Capture the cell that displays the provided text and extract its (X, Y) central coordinate. 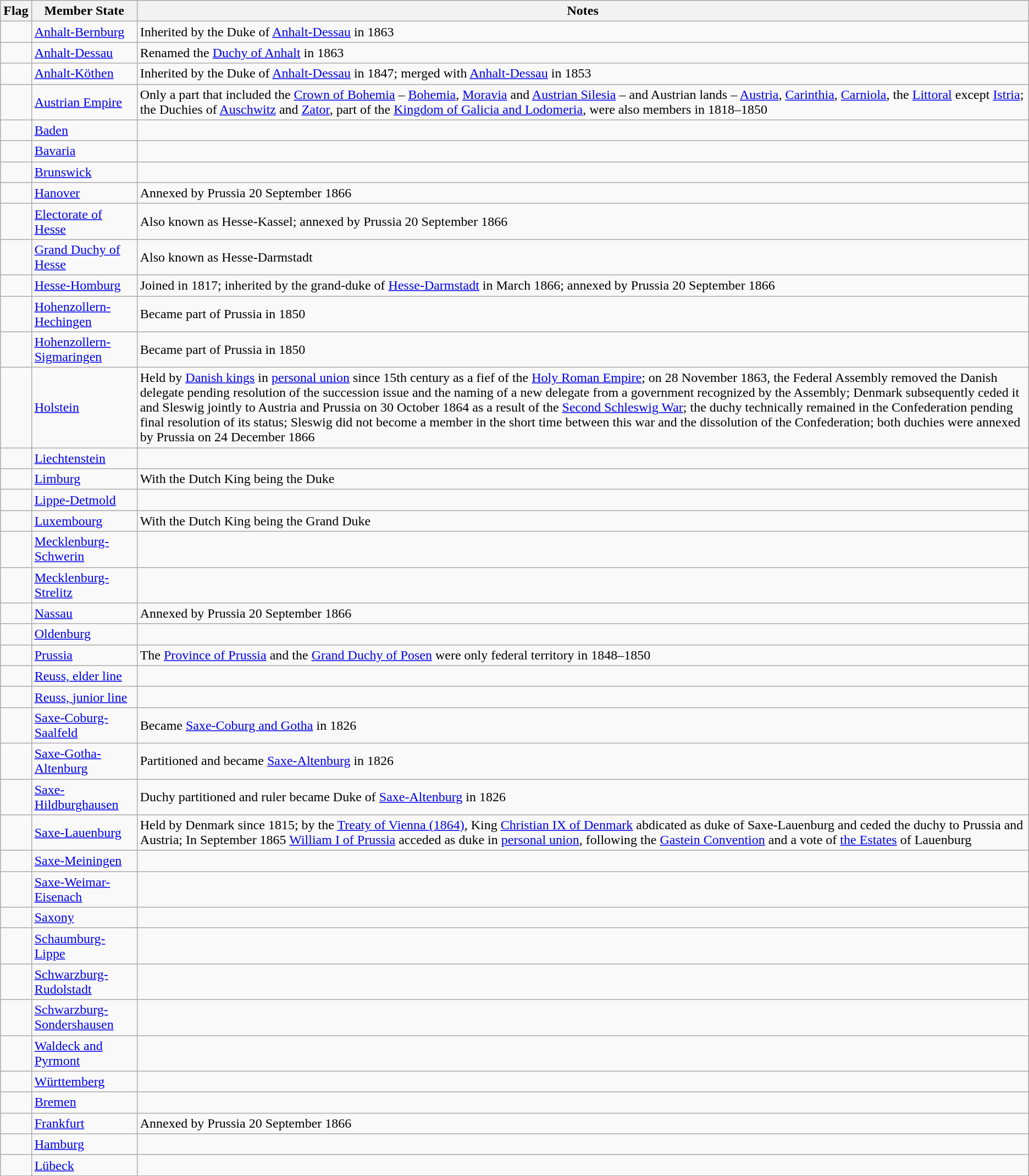
Became Saxe-Coburg and Gotha in 1826 (583, 725)
Flag (16, 11)
Baden (84, 130)
Reuss, junior line (84, 697)
Hohenzollern-Hechingen (84, 313)
Also known as Hesse-Kassel; annexed by Prussia 20 September 1866 (583, 221)
Luxembourg (84, 521)
Notes (583, 11)
Reuss, elder line (84, 676)
Anhalt-Bernburg (84, 32)
Waldeck and Pyrmont (84, 1053)
Frankfurt (84, 1123)
The Province of Prussia and the Grand Duchy of Posen were only federal territory in 1848–1850 (583, 655)
Schwarzburg-Sondershausen (84, 1018)
Hesse-Homburg (84, 285)
Anhalt-Köthen (84, 74)
With the Dutch King being the Grand Duke (583, 521)
Lübeck (84, 1165)
Electorate of Hesse (84, 221)
Oldenburg (84, 634)
Saxe-Meiningen (84, 861)
Member State (84, 11)
Renamed the Duchy of Anhalt in 1863 (583, 53)
Saxe-Gotha-Altenburg (84, 761)
Saxe-Coburg-Saalfeld (84, 725)
Lippe-Detmold (84, 500)
Inherited by the Duke of Anhalt-Dessau in 1847; merged with Anhalt-Dessau in 1853 (583, 74)
Hamburg (84, 1144)
Saxe-Weimar-Eisenach (84, 889)
Also known as Hesse-Darmstadt (583, 257)
Austrian Empire (84, 102)
Nassau (84, 613)
With the Dutch King being the Duke (583, 479)
Joined in 1817; inherited by the grand-duke of Hesse-Darmstadt in March 1866; annexed by Prussia 20 September 1866 (583, 285)
Hanover (84, 193)
Württemberg (84, 1081)
Bremen (84, 1102)
Bavaria (84, 151)
Mecklenburg-Strelitz (84, 585)
Saxe-Hildburghausen (84, 797)
Duchy partitioned and ruler became Duke of Saxe-Altenburg in 1826 (583, 797)
Holstein (84, 408)
Hohenzollern-Sigmaringen (84, 350)
Grand Duchy of Hesse (84, 257)
Limburg (84, 479)
Brunswick (84, 172)
Schwarzburg-Rudolstadt (84, 981)
Saxony (84, 918)
Mecklenburg-Schwerin (84, 550)
Liechtenstein (84, 458)
Anhalt-Dessau (84, 53)
Partitioned and became Saxe-Altenburg in 1826 (583, 761)
Saxe-Lauenburg (84, 833)
Schaumburg-Lippe (84, 946)
Inherited by the Duke of Anhalt-Dessau in 1863 (583, 32)
Prussia (84, 655)
